Determine the (X, Y) coordinate at the center of the cell enclosing the given text.  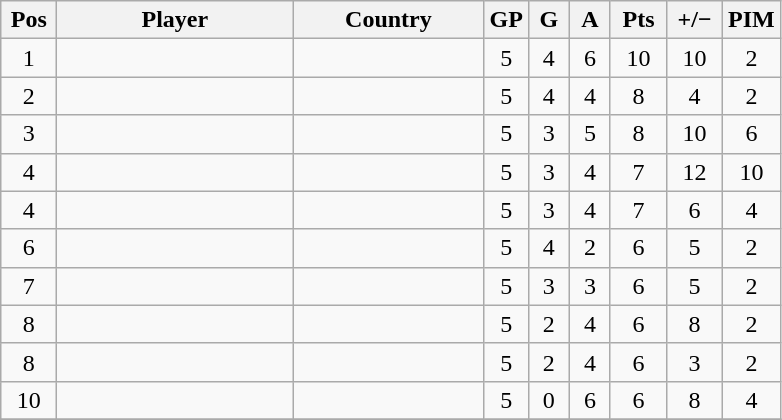
Country (388, 20)
Pos (29, 20)
Player (175, 20)
A (590, 20)
Pts (638, 20)
12 (695, 172)
0 (548, 400)
GP (506, 20)
PIM (752, 20)
+/− (695, 20)
1 (29, 58)
G (548, 20)
